Identify which cell holds the provided text, then report its [X, Y] central coordinate. 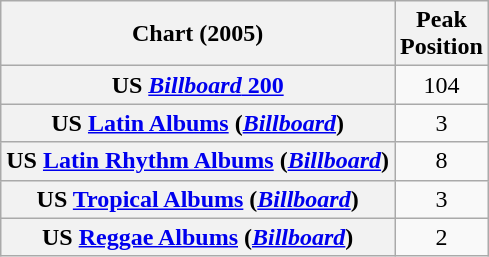
US Latin Rhythm Albums (Billboard) [198, 161]
US Tropical Albums (Billboard) [198, 199]
US Latin Albums (Billboard) [198, 123]
2 [442, 237]
104 [442, 85]
Chart (2005) [198, 34]
US Billboard 200 [198, 85]
US Reggae Albums (Billboard) [198, 237]
8 [442, 161]
Peak Position [442, 34]
